Find where the given text appears and provide that cell's center as (X, Y) coordinate. 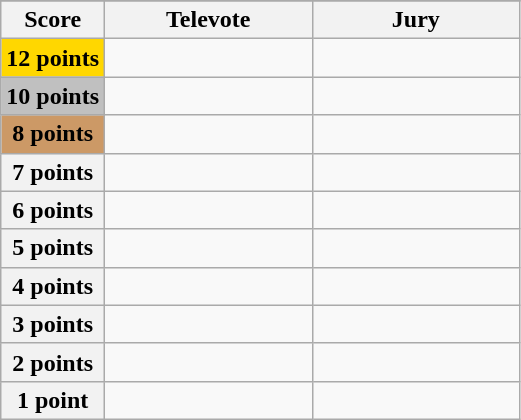
3 points (53, 324)
1 point (53, 400)
Score (53, 20)
Jury (416, 20)
8 points (53, 134)
5 points (53, 248)
10 points (53, 96)
Televote (209, 20)
6 points (53, 210)
12 points (53, 58)
2 points (53, 362)
7 points (53, 172)
4 points (53, 286)
